Output the [X, Y] coordinate of the center of the cell containing the given text.  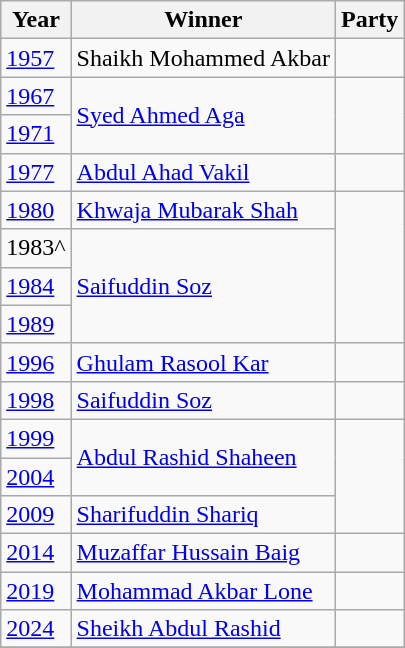
1977 [36, 172]
Sheikh Abdul Rashid [203, 629]
Party [369, 20]
1996 [36, 362]
1983^ [36, 248]
Khwaja Mubarak Shah [203, 210]
2019 [36, 591]
Shaikh Mohammed Akbar [203, 58]
1989 [36, 324]
Abdul Rashid Shaheen [203, 457]
1980 [36, 210]
1971 [36, 134]
Winner [203, 20]
Syed Ahmed Aga [203, 115]
Ghulam Rasool Kar [203, 362]
2024 [36, 629]
Muzaffar Hussain Baig [203, 553]
2004 [36, 477]
Year [36, 20]
1957 [36, 58]
1998 [36, 400]
2014 [36, 553]
1967 [36, 96]
1984 [36, 286]
Abdul Ahad Vakil [203, 172]
1999 [36, 438]
Mohammad Akbar Lone [203, 591]
Sharifuddin Shariq [203, 515]
2009 [36, 515]
